Return [x, y] of the center of cell containing provided text 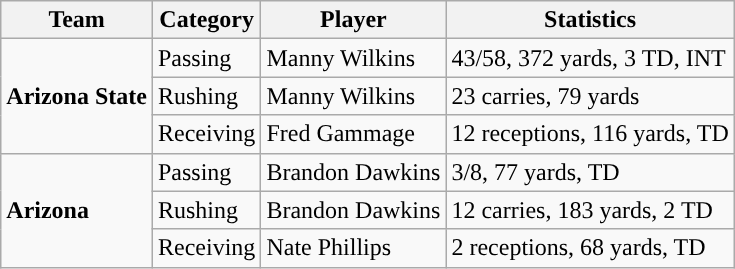
Arizona [77, 210]
Player [354, 20]
Arizona State [77, 96]
Category [206, 20]
Statistics [590, 20]
23 carries, 79 yards [590, 96]
3/8, 77 yards, TD [590, 172]
2 receptions, 68 yards, TD [590, 248]
Team [77, 20]
12 carries, 183 yards, 2 TD [590, 210]
12 receptions, 116 yards, TD [590, 134]
Fred Gammage [354, 134]
43/58, 372 yards, 3 TD, INT [590, 58]
Nate Phillips [354, 248]
